From the cell containing the given text, extract its center point as (X, Y) coordinate. 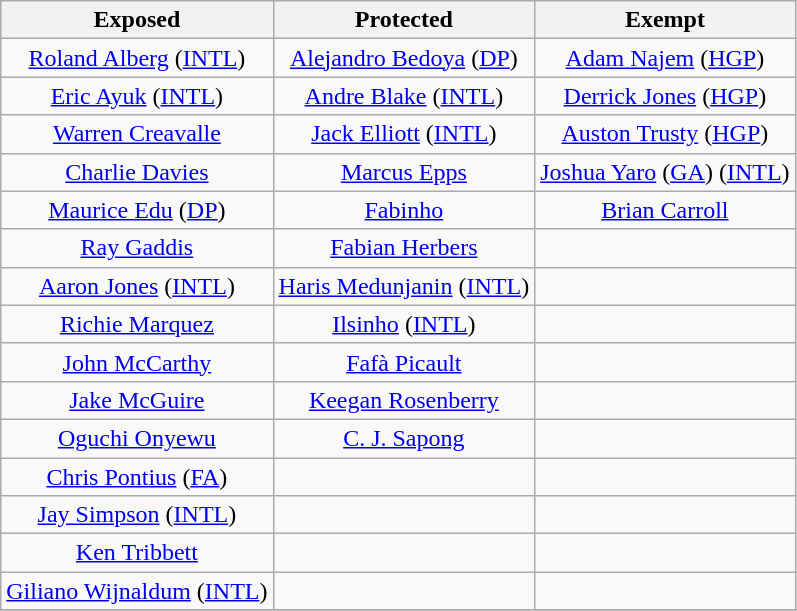
Exempt (665, 20)
John McCarthy (137, 362)
Ray Gaddis (137, 248)
Keegan Rosenberry (404, 400)
Jake McGuire (137, 400)
Ken Tribbett (137, 553)
Fabian Herbers (404, 248)
Giliano Wijnaldum (INTL) (137, 591)
Protected (404, 20)
Exposed (137, 20)
Haris Medunjanin (INTL) (404, 286)
C. J. Sapong (404, 438)
Roland Alberg (INTL) (137, 58)
Eric Ayuk (INTL) (137, 96)
Fabinho (404, 210)
Marcus Epps (404, 172)
Fafà Picault (404, 362)
Brian Carroll (665, 210)
Andre Blake (INTL) (404, 96)
Jay Simpson (INTL) (137, 515)
Auston Trusty (HGP) (665, 134)
Oguchi Onyewu (137, 438)
Maurice Edu (DP) (137, 210)
Ilsinho (INTL) (404, 324)
Aaron Jones (INTL) (137, 286)
Charlie Davies (137, 172)
Adam Najem (HGP) (665, 58)
Derrick Jones (HGP) (665, 96)
Jack Elliott (INTL) (404, 134)
Alejandro Bedoya (DP) (404, 58)
Warren Creavalle (137, 134)
Richie Marquez (137, 324)
Chris Pontius (FA) (137, 477)
Joshua Yaro (GA) (INTL) (665, 172)
